Output the (x, y) coordinate of the center of the cell containing the given text.  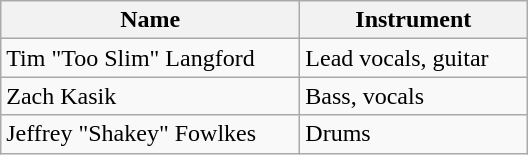
Instrument (414, 20)
Bass, vocals (414, 96)
Tim "Too Slim" Langford (150, 58)
Drums (414, 134)
Lead vocals, guitar (414, 58)
Jeffrey "Shakey" Fowlkes (150, 134)
Zach Kasik (150, 96)
Name (150, 20)
